Detect which cell encompasses the target text, then output its (x, y) center coordinate. 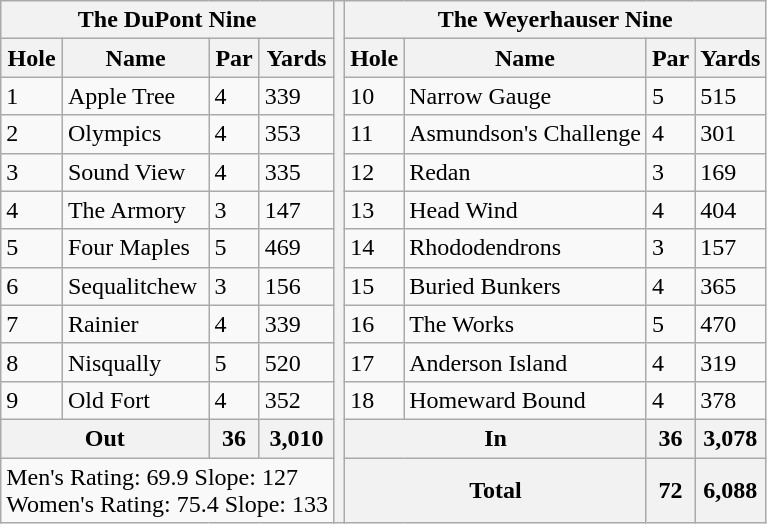
147 (296, 210)
365 (730, 286)
319 (730, 362)
9 (32, 400)
Anderson Island (526, 362)
Head Wind (526, 210)
8 (32, 362)
404 (730, 210)
16 (374, 324)
Rhododendrons (526, 248)
Homeward Bound (526, 400)
15 (374, 286)
515 (730, 96)
3,078 (730, 438)
Total (496, 490)
The Armory (135, 210)
72 (670, 490)
169 (730, 172)
13 (374, 210)
Olympics (135, 134)
17 (374, 362)
157 (730, 248)
Redan (526, 172)
353 (296, 134)
Men's Rating: 69.9 Slope: 127Women's Rating: 75.4 Slope: 133 (168, 490)
Rainier (135, 324)
Narrow Gauge (526, 96)
Apple Tree (135, 96)
156 (296, 286)
Sequalitchew (135, 286)
335 (296, 172)
6 (32, 286)
352 (296, 400)
7 (32, 324)
1 (32, 96)
2 (32, 134)
11 (374, 134)
Buried Bunkers (526, 286)
The Works (526, 324)
378 (730, 400)
Asmundson's Challenge (526, 134)
10 (374, 96)
Old Fort (135, 400)
6,088 (730, 490)
14 (374, 248)
Nisqually (135, 362)
Sound View (135, 172)
470 (730, 324)
3,010 (296, 438)
18 (374, 400)
In (496, 438)
301 (730, 134)
The Weyerhauser Nine (556, 20)
Out (105, 438)
The DuPont Nine (168, 20)
Four Maples (135, 248)
469 (296, 248)
12 (374, 172)
520 (296, 362)
